For the text-containing cell, return its midpoint in [X, Y] coordinate format. 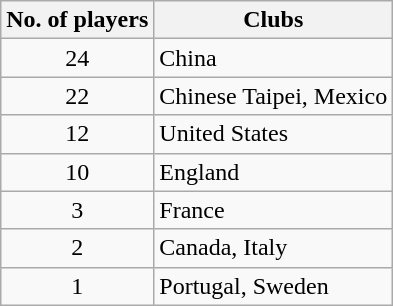
England [274, 172]
Canada, Italy [274, 248]
3 [78, 210]
1 [78, 286]
United States [274, 134]
Portugal, Sweden [274, 286]
10 [78, 172]
24 [78, 58]
22 [78, 96]
12 [78, 134]
Chinese Taipei, Mexico [274, 96]
France [274, 210]
2 [78, 248]
No. of players [78, 20]
Clubs [274, 20]
China [274, 58]
